Identify which cell holds the provided text, then report its (x, y) central coordinate. 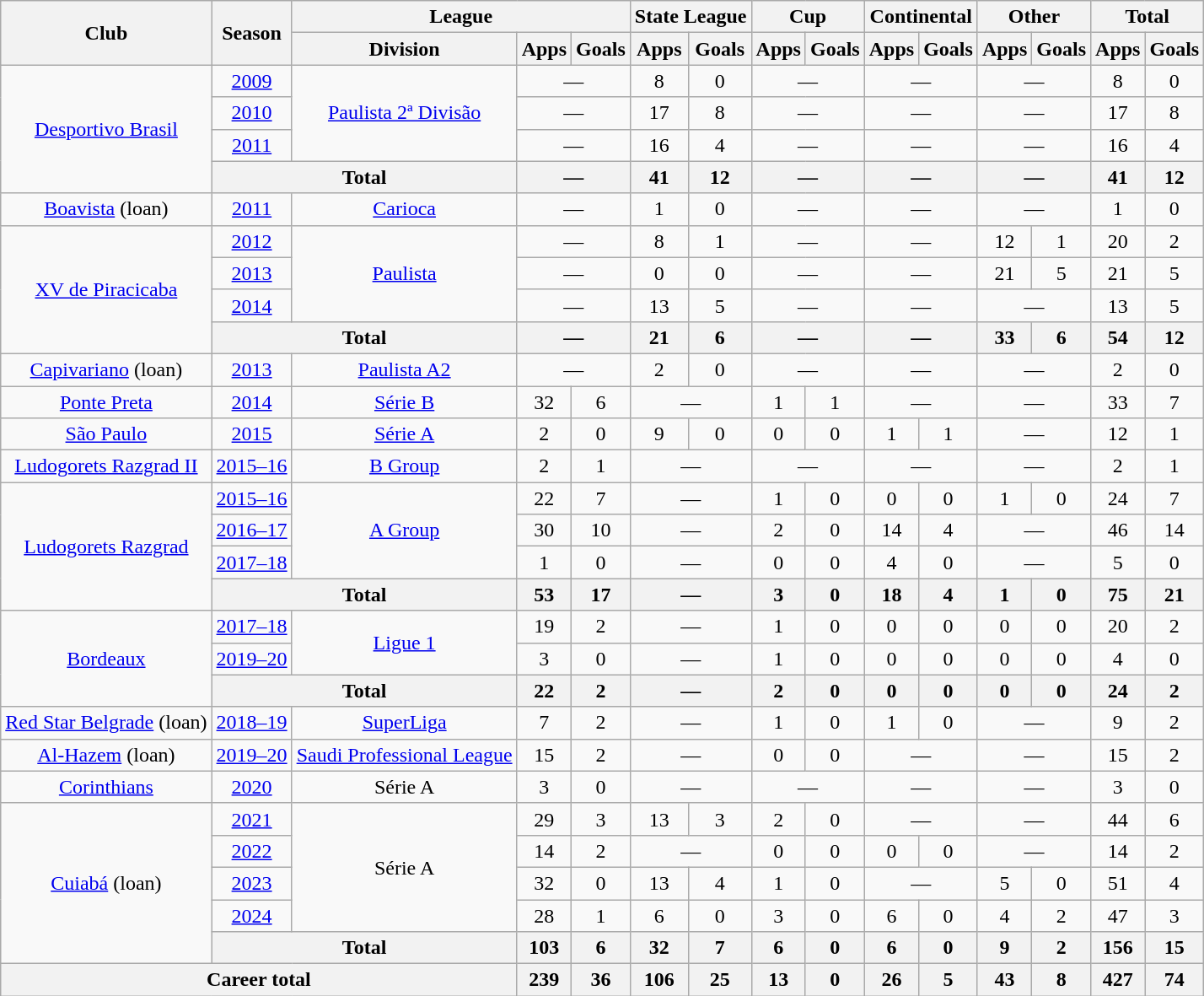
103 (544, 948)
Capivariano (loan) (106, 369)
2021 (251, 819)
Cup (808, 17)
Other (1034, 17)
427 (1118, 980)
2024 (251, 915)
Ludogorets Razgrad (106, 546)
74 (1174, 980)
51 (1118, 883)
28 (544, 915)
29 (544, 819)
44 (1118, 819)
Ponte Preta (106, 402)
2009 (251, 81)
2020 (251, 787)
30 (544, 530)
2022 (251, 851)
Division (405, 49)
B Group (405, 466)
2015 (251, 434)
53 (544, 595)
54 (1118, 337)
League (460, 17)
Paulista 2ª Divisão (405, 113)
75 (1118, 595)
Season (251, 33)
Bordeaux (106, 659)
Desportivo Brasil (106, 129)
19 (544, 627)
Paulista (405, 273)
10 (601, 530)
Red Star Belgrade (loan) (106, 723)
36 (601, 980)
Corinthians (106, 787)
2016–17 (251, 530)
Paulista A2 (405, 369)
Saudi Professional League (405, 755)
25 (720, 980)
18 (891, 595)
Al-Hazem (loan) (106, 755)
XV de Piracicaba (106, 289)
46 (1118, 530)
Ligue 1 (405, 643)
Cuiabá (loan) (106, 883)
2023 (251, 883)
Ludogorets Razgrad II (106, 466)
State League (691, 17)
47 (1118, 915)
Career total (259, 980)
2018–19 (251, 723)
Continental (921, 17)
SuperLiga (405, 723)
239 (544, 980)
26 (891, 980)
Carioca (405, 209)
156 (1118, 948)
Série B (405, 402)
Boavista (loan) (106, 209)
A Group (405, 530)
2010 (251, 113)
2012 (251, 241)
São Paulo (106, 434)
43 (1004, 980)
Club (106, 33)
106 (659, 980)
